Provide the [X, Y] coordinate of the cell's center where the given text is located.  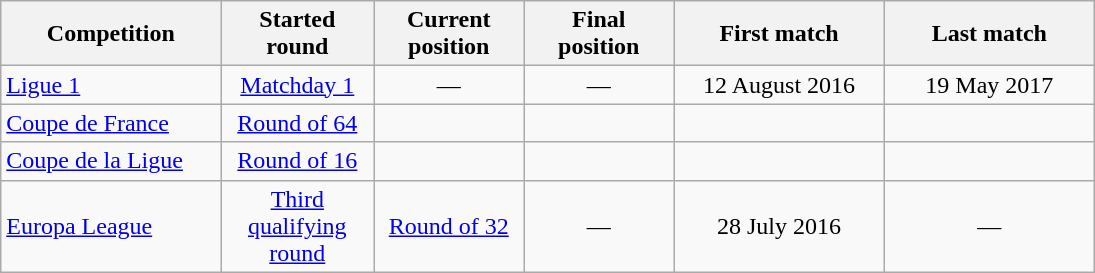
Matchday 1 [298, 85]
Europa League [111, 226]
Competition [111, 34]
Third qualifying round [298, 226]
Round of 32 [449, 226]
Current position [449, 34]
Coupe de la Ligue [111, 161]
Coupe de France [111, 123]
28 July 2016 [780, 226]
Final position [599, 34]
Ligue 1 [111, 85]
19 May 2017 [989, 85]
First match [780, 34]
Round of 64 [298, 123]
Last match [989, 34]
Started round [298, 34]
Round of 16 [298, 161]
12 August 2016 [780, 85]
